Search for the cell housing the specified text and yield its [X, Y] center coordinate. 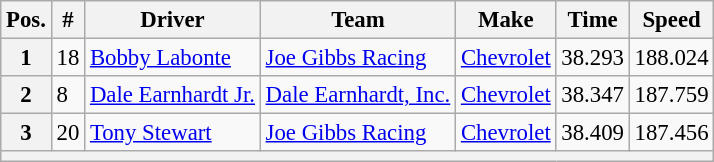
# [68, 20]
Tony Stewart [173, 133]
3 [26, 133]
38.293 [592, 58]
Driver [173, 20]
Pos. [26, 20]
38.409 [592, 133]
2 [26, 95]
187.456 [672, 133]
Bobby Labonte [173, 58]
Team [358, 20]
Speed [672, 20]
Time [592, 20]
8 [68, 95]
38.347 [592, 95]
188.024 [672, 58]
18 [68, 58]
Dale Earnhardt, Inc. [358, 95]
Dale Earnhardt Jr. [173, 95]
1 [26, 58]
Make [506, 20]
20 [68, 133]
187.759 [672, 95]
